Identify which cell holds the provided text, then report its [x, y] central coordinate. 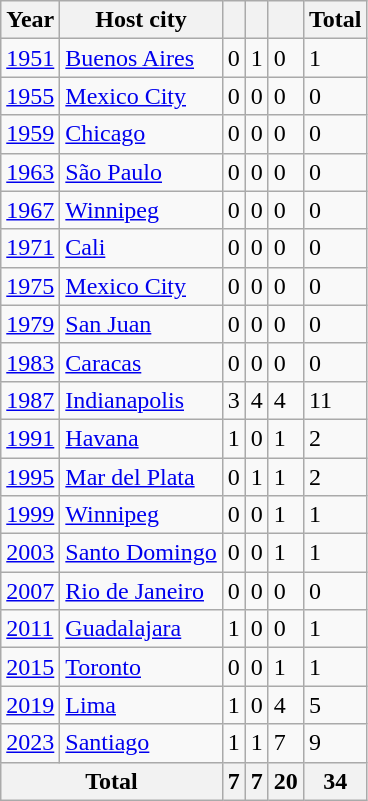
1963 [30, 172]
1951 [30, 58]
5 [335, 705]
Cali [141, 248]
1991 [30, 438]
Host city [141, 20]
1983 [30, 362]
Chicago [141, 134]
2019 [30, 705]
2003 [30, 553]
1971 [30, 248]
San Juan [141, 324]
Toronto [141, 667]
2023 [30, 743]
Indianapolis [141, 400]
1979 [30, 324]
Havana [141, 438]
1955 [30, 96]
Rio de Janeiro [141, 591]
1959 [30, 134]
9 [335, 743]
Caracas [141, 362]
2015 [30, 667]
34 [335, 781]
Year [30, 20]
Santo Domingo [141, 553]
3 [234, 400]
1987 [30, 400]
2007 [30, 591]
Buenos Aires [141, 58]
1995 [30, 477]
1975 [30, 286]
20 [286, 781]
1967 [30, 210]
Guadalajara [141, 629]
Mar del Plata [141, 477]
Lima [141, 705]
1999 [30, 515]
Santiago [141, 743]
2011 [30, 629]
11 [335, 400]
São Paulo [141, 172]
